Pinpoint the cell where the given text exists, returning its [x, y] midpoint coordinate. 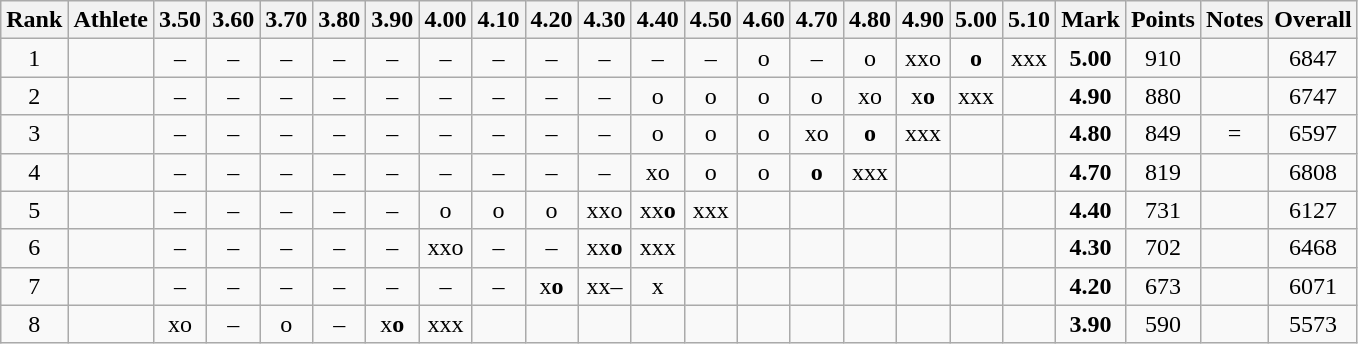
819 [1162, 172]
Points [1162, 20]
6071 [1313, 286]
Notes [1234, 20]
8 [34, 324]
6747 [1313, 96]
6 [34, 248]
4.00 [446, 20]
3.60 [234, 20]
849 [1162, 134]
6808 [1313, 172]
6847 [1313, 58]
880 [1162, 96]
673 [1162, 286]
Overall [1313, 20]
910 [1162, 58]
731 [1162, 210]
= [1234, 134]
Athlete [111, 20]
Mark [1091, 20]
3 [34, 134]
5 [34, 210]
4.60 [764, 20]
7 [34, 286]
3.70 [286, 20]
5573 [1313, 324]
3.80 [340, 20]
590 [1162, 324]
6468 [1313, 248]
Rank [34, 20]
4 [34, 172]
6127 [1313, 210]
6597 [1313, 134]
1 [34, 58]
x [658, 286]
2 [34, 96]
4.10 [498, 20]
702 [1162, 248]
xx– [604, 286]
4.50 [710, 20]
5.10 [1030, 20]
3.50 [180, 20]
